Pinpoint the cell where the given text exists, returning its [x, y] midpoint coordinate. 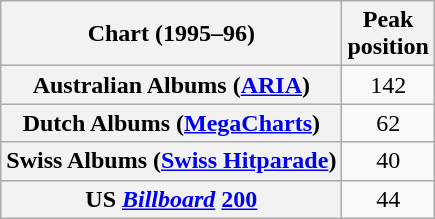
62 [388, 123]
44 [388, 199]
Australian Albums (ARIA) [172, 85]
Peak position [388, 34]
Dutch Albums (MegaCharts) [172, 123]
Chart (1995–96) [172, 34]
US Billboard 200 [172, 199]
40 [388, 161]
Swiss Albums (Swiss Hitparade) [172, 161]
142 [388, 85]
